Identify which cell holds the provided text, then report its (x, y) central coordinate. 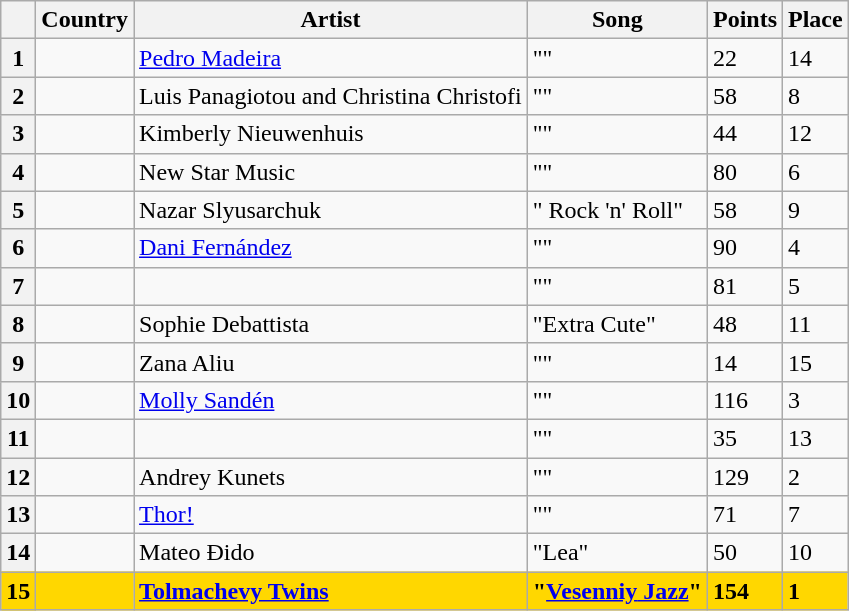
Country (85, 20)
129 (744, 477)
Sophie Debattista (331, 324)
Pedro Madeira (331, 58)
71 (744, 515)
50 (744, 553)
Nazar Slyusarchuk (331, 210)
Luis Panagiotou and Christina Christofi (331, 96)
48 (744, 324)
Tolmachevy Twins (331, 591)
35 (744, 438)
Thor! (331, 515)
"Vesenniy Jazz" (617, 591)
90 (744, 248)
Artist (331, 20)
New Star Music (331, 172)
44 (744, 134)
Song (617, 20)
"Extra Cute" (617, 324)
"Lea" (617, 553)
80 (744, 172)
Mateo Đido (331, 553)
Kimberly Nieuwenhuis (331, 134)
22 (744, 58)
Place (816, 20)
Zana Aliu (331, 362)
" Rock 'n' Roll" (617, 210)
116 (744, 400)
Dani Fernández (331, 248)
Andrey Kunets (331, 477)
Points (744, 20)
Molly Sandén (331, 400)
154 (744, 591)
81 (744, 286)
